Scan for the cell matching the given text and deliver its (X, Y) coordinate at center. 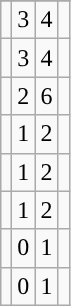
6 (46, 96)
